Locate the cell with the specified text and output its (X, Y) center coordinate. 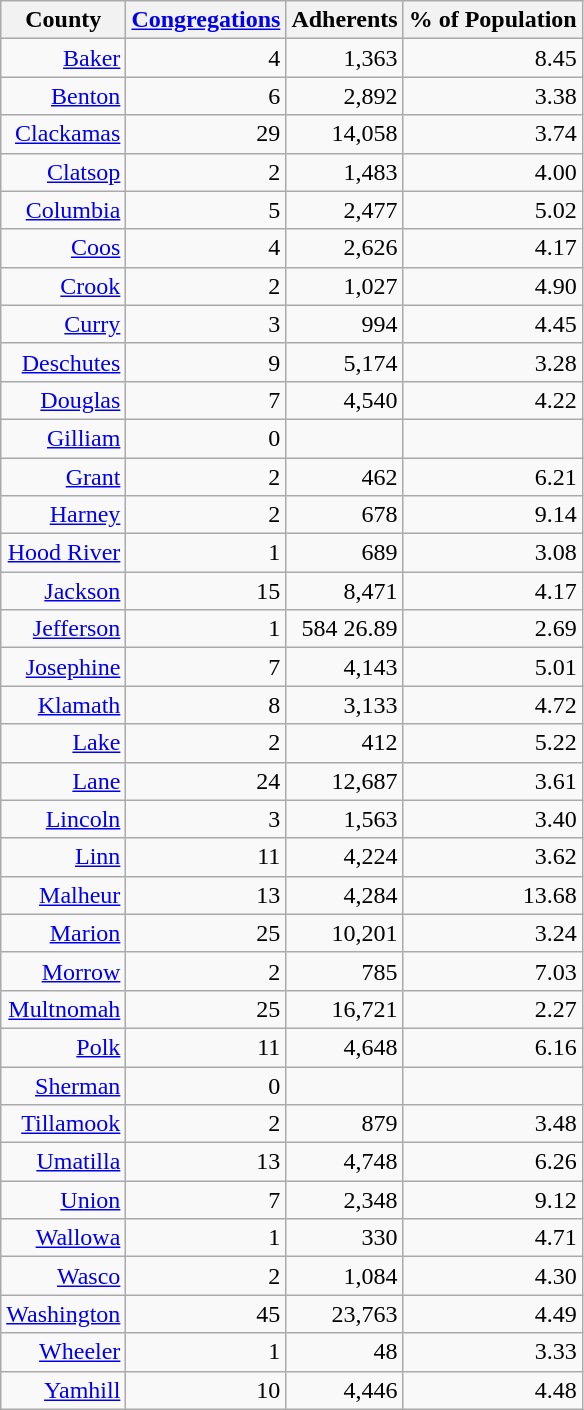
1,483 (344, 172)
4.22 (492, 400)
Lane (64, 781)
% of Population (492, 20)
Hood River (64, 553)
Jackson (64, 591)
Linn (64, 857)
584 26.89 (344, 629)
3.28 (492, 362)
3.08 (492, 553)
8 (206, 705)
678 (344, 515)
4.90 (492, 286)
9.12 (492, 1200)
8,471 (344, 591)
Coos (64, 248)
Washington (64, 1314)
3.33 (492, 1352)
2,348 (344, 1200)
23,763 (344, 1314)
4.71 (492, 1238)
5,174 (344, 362)
1,084 (344, 1276)
16,721 (344, 1009)
3.48 (492, 1124)
4.45 (492, 324)
Sherman (64, 1085)
1,027 (344, 286)
1,563 (344, 819)
Multnomah (64, 1009)
Wallowa (64, 1238)
Josephine (64, 667)
785 (344, 971)
4,748 (344, 1162)
13.68 (492, 895)
4,446 (344, 1390)
994 (344, 324)
14,058 (344, 134)
Wasco (64, 1276)
Yamhill (64, 1390)
3.62 (492, 857)
10 (206, 1390)
24 (206, 781)
6.26 (492, 1162)
4,540 (344, 400)
9 (206, 362)
9.14 (492, 515)
3.40 (492, 819)
2,626 (344, 248)
3.38 (492, 96)
2,477 (344, 210)
4.72 (492, 705)
Tillamook (64, 1124)
412 (344, 743)
Wheeler (64, 1352)
Benton (64, 96)
3.24 (492, 933)
Lake (64, 743)
Jefferson (64, 629)
4.00 (492, 172)
Adherents (344, 20)
Clackamas (64, 134)
6 (206, 96)
Gilliam (64, 438)
5.02 (492, 210)
Congregations (206, 20)
Clatsop (64, 172)
2,892 (344, 96)
5.01 (492, 667)
3.61 (492, 781)
4,143 (344, 667)
879 (344, 1124)
Baker (64, 58)
5 (206, 210)
4,224 (344, 857)
6.16 (492, 1047)
3.74 (492, 134)
Polk (64, 1047)
1,363 (344, 58)
330 (344, 1238)
Morrow (64, 971)
15 (206, 591)
Umatilla (64, 1162)
5.22 (492, 743)
2.69 (492, 629)
45 (206, 1314)
Grant (64, 477)
12,687 (344, 781)
29 (206, 134)
8.45 (492, 58)
Marion (64, 933)
689 (344, 553)
6.21 (492, 477)
4.30 (492, 1276)
7.03 (492, 971)
Crook (64, 286)
Malheur (64, 895)
Douglas (64, 400)
48 (344, 1352)
Harney (64, 515)
Lincoln (64, 819)
4.49 (492, 1314)
Curry (64, 324)
10,201 (344, 933)
3,133 (344, 705)
4.48 (492, 1390)
4,284 (344, 895)
County (64, 20)
462 (344, 477)
2.27 (492, 1009)
Deschutes (64, 362)
4,648 (344, 1047)
Union (64, 1200)
Columbia (64, 210)
Klamath (64, 705)
